Identify which cell holds the provided text, then report its (x, y) central coordinate. 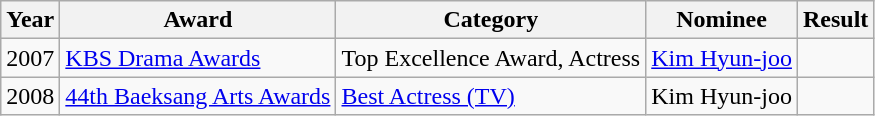
Best Actress (TV) (491, 96)
Nominee (722, 20)
44th Baeksang Arts Awards (198, 96)
2007 (30, 58)
KBS Drama Awards (198, 58)
Year (30, 20)
Award (198, 20)
Category (491, 20)
Result (835, 20)
Top Excellence Award, Actress (491, 58)
2008 (30, 96)
